Return the (x, y) coordinate for the center point of the cell that contains the specified text.  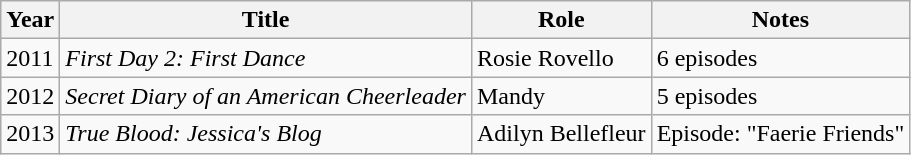
Notes (780, 20)
2011 (30, 58)
Role (561, 20)
Title (266, 20)
Year (30, 20)
Adilyn Bellefleur (561, 134)
Episode: "Faerie Friends" (780, 134)
Secret Diary of an American Cheerleader (266, 96)
2012 (30, 96)
6 episodes (780, 58)
First Day 2: First Dance (266, 58)
Rosie Rovello (561, 58)
Mandy (561, 96)
2013 (30, 134)
5 episodes (780, 96)
True Blood: Jessica's Blog (266, 134)
